Pinpoint the cell where the given text exists, returning its [x, y] midpoint coordinate. 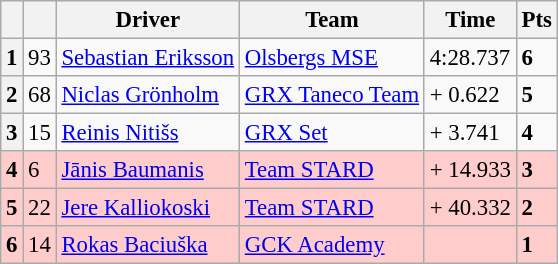
Rokas Baciuška [148, 245]
Niclas Grönholm [148, 95]
93 [40, 58]
Reinis Nitišs [148, 133]
Sebastian Eriksson [148, 58]
Jānis Baumanis [148, 170]
+ 14.933 [470, 170]
Pts [536, 20]
68 [40, 95]
Driver [148, 20]
4:28.737 [470, 58]
GRX Set [332, 133]
Time [470, 20]
14 [40, 245]
Team [332, 20]
+ 40.332 [470, 208]
GRX Taneco Team [332, 95]
Olsbergs MSE [332, 58]
22 [40, 208]
15 [40, 133]
GCK Academy [332, 245]
+ 3.741 [470, 133]
Jere Kalliokoski [148, 208]
+ 0.622 [470, 95]
